Output the [X, Y] coordinate of the center of the cell containing the given text.  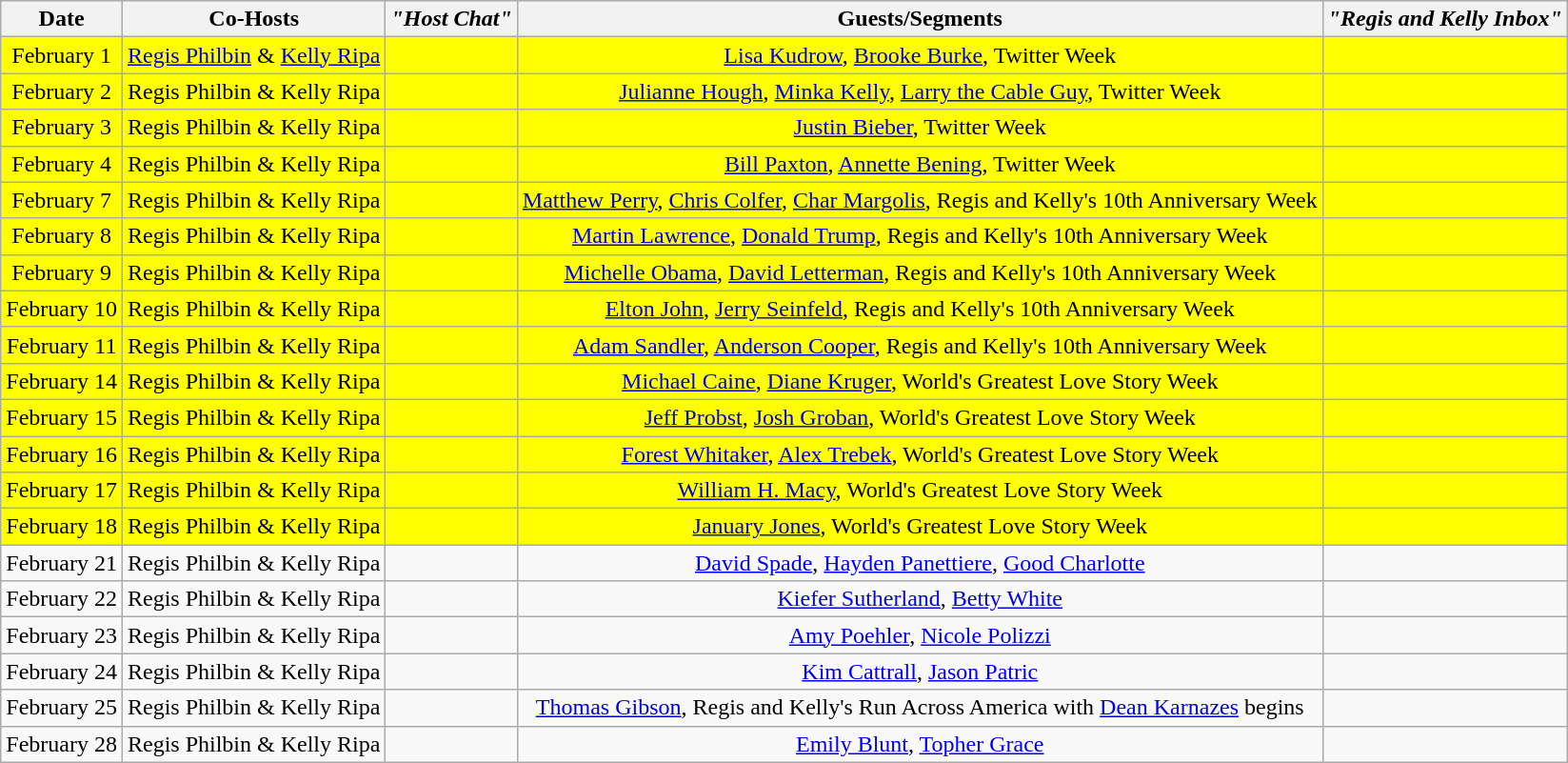
Matthew Perry, Chris Colfer, Char Margolis, Regis and Kelly's 10th Anniversary Week [920, 200]
Co-Hosts [253, 19]
February 2 [62, 91]
William H. Macy, World's Greatest Love Story Week [920, 491]
February 24 [62, 672]
February 14 [62, 381]
Justin Bieber, Twitter Week [920, 128]
Martin Lawrence, Donald Trump, Regis and Kelly's 10th Anniversary Week [920, 236]
Thomas Gibson, Regis and Kelly's Run Across America with Dean Karnazes begins [920, 708]
February 15 [62, 417]
February 10 [62, 309]
Date [62, 19]
February 11 [62, 345]
February 22 [62, 599]
February 1 [62, 55]
February 16 [62, 454]
February 28 [62, 744]
Amy Poehler, Nicole Polizzi [920, 635]
Forest Whitaker, Alex Trebek, World's Greatest Love Story Week [920, 454]
David Spade, Hayden Panettiere, Good Charlotte [920, 563]
Lisa Kudrow, Brooke Burke, Twitter Week [920, 55]
February 4 [62, 164]
February 25 [62, 708]
February 9 [62, 272]
February 18 [62, 527]
"Host Chat" [451, 19]
Kiefer Sutherland, Betty White [920, 599]
January Jones, World's Greatest Love Story Week [920, 527]
February 3 [62, 128]
Kim Cattrall, Jason Patric [920, 672]
February 23 [62, 635]
Adam Sandler, Anderson Cooper, Regis and Kelly's 10th Anniversary Week [920, 345]
Bill Paxton, Annette Bening, Twitter Week [920, 164]
February 17 [62, 491]
Jeff Probst, Josh Groban, World's Greatest Love Story Week [920, 417]
February 8 [62, 236]
"Regis and Kelly Inbox" [1445, 19]
Elton John, Jerry Seinfeld, Regis and Kelly's 10th Anniversary Week [920, 309]
February 7 [62, 200]
Michelle Obama, David Letterman, Regis and Kelly's 10th Anniversary Week [920, 272]
Michael Caine, Diane Kruger, World's Greatest Love Story Week [920, 381]
February 21 [62, 563]
Emily Blunt, Topher Grace [920, 744]
Julianne Hough, Minka Kelly, Larry the Cable Guy, Twitter Week [920, 91]
Guests/Segments [920, 19]
